For the text-containing cell, return its midpoint in (x, y) coordinate format. 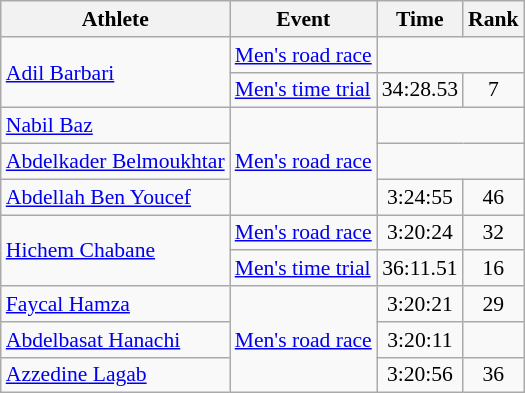
Adil Barbari (116, 72)
Rank (494, 19)
Hichem Chabane (116, 250)
Nabil Baz (116, 126)
32 (494, 233)
7 (494, 90)
3:20:56 (420, 375)
Abdellah Ben Youcef (116, 197)
3:24:55 (420, 197)
Azzedine Lagab (116, 375)
36:11.51 (420, 269)
3:20:11 (420, 340)
3:20:21 (420, 304)
34:28.53 (420, 90)
3:20:24 (420, 233)
Faycal Hamza (116, 304)
Event (304, 19)
Abdelkader Belmoukhtar (116, 162)
36 (494, 375)
16 (494, 269)
Abdelbasat Hanachi (116, 340)
Athlete (116, 19)
29 (494, 304)
Time (420, 19)
46 (494, 197)
